Detect which cell encompasses the target text, then output its [X, Y] center coordinate. 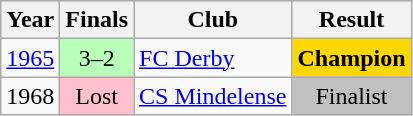
Year [30, 20]
Lost [97, 96]
FC Derby [213, 58]
1965 [30, 58]
CS Mindelense [213, 96]
Champion [352, 58]
3–2 [97, 58]
Finalist [352, 96]
Finals [97, 20]
Club [213, 20]
Result [352, 20]
1968 [30, 96]
